Identify which cell holds the provided text, then report its [x, y] central coordinate. 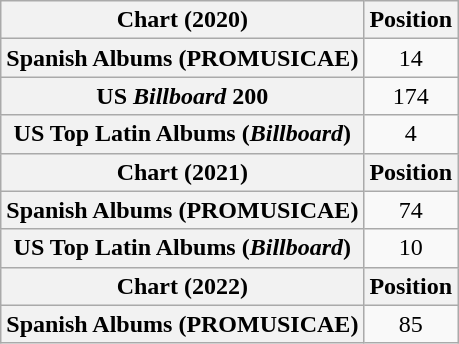
85 [411, 324]
Chart (2022) [182, 286]
4 [411, 134]
174 [411, 96]
US Billboard 200 [182, 96]
14 [411, 58]
Chart (2020) [182, 20]
Chart (2021) [182, 172]
10 [411, 248]
74 [411, 210]
